Scan for the cell matching the given text and deliver its [X, Y] coordinate at center. 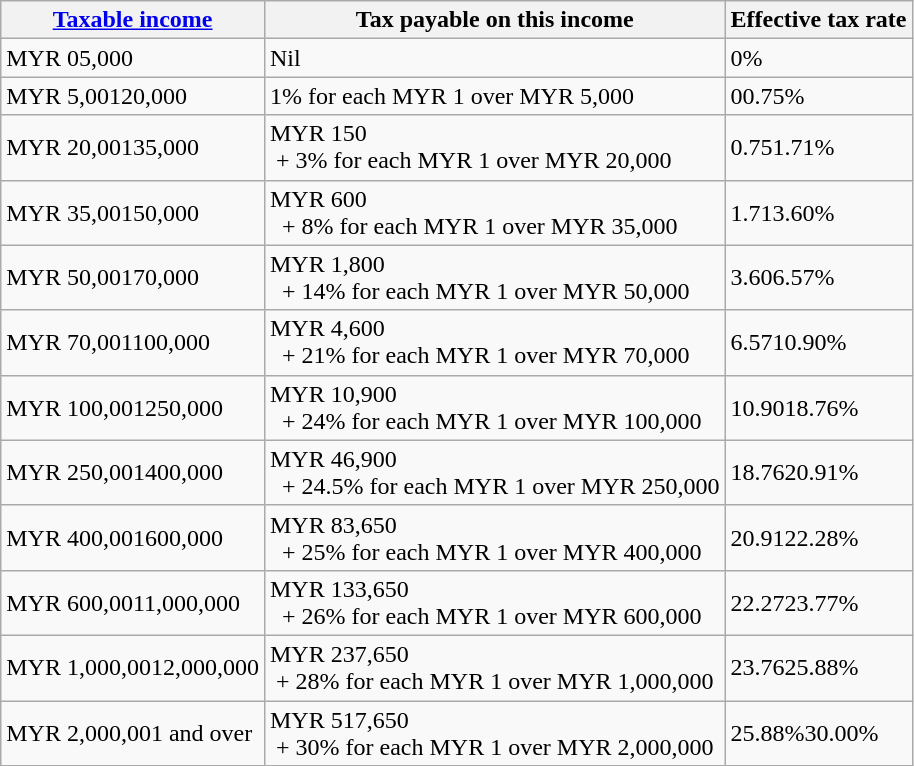
Nil [494, 58]
MYR 150 + 3% for each MYR 1 over MYR 20,000 [494, 148]
00.75% [818, 96]
3.606.57% [818, 278]
MYR 133,650 + 26% for each MYR 1 over MYR 600,000 [494, 602]
MYR 83,650 + 25% for each MYR 1 over MYR 400,000 [494, 538]
MYR 250,001400,000 [133, 472]
23.7625.88% [818, 668]
MYR 05,000 [133, 58]
MYR 600 + 8% for each MYR 1 over MYR 35,000 [494, 212]
22.2723.77% [818, 602]
MYR 5,00120,000 [133, 96]
20.9122.28% [818, 538]
MYR 400,001600,000 [133, 538]
MYR 10,900 + 24% for each MYR 1 over MYR 100,000 [494, 408]
MYR 2,000,001 and over [133, 732]
MYR 237,650 + 28% for each MYR 1 over MYR 1,000,000 [494, 668]
25.88%30.00% [818, 732]
Taxable income [133, 20]
6.5710.90% [818, 342]
MYR 35,00150,000 [133, 212]
1% for each MYR 1 over MYR 5,000 [494, 96]
0% [818, 58]
1.713.60% [818, 212]
MYR 46,900 + 24.5% for each MYR 1 over MYR 250,000 [494, 472]
MYR 1,800 + 14% for each MYR 1 over MYR 50,000 [494, 278]
MYR 1,000,0012,000,000 [133, 668]
MYR 100,001250,000 [133, 408]
MYR 4,600 + 21% for each MYR 1 over MYR 70,000 [494, 342]
MYR 600,0011,000,000 [133, 602]
MYR 20,00135,000 [133, 148]
Effective tax rate [818, 20]
10.9018.76% [818, 408]
Tax payable on this income [494, 20]
0.751.71% [818, 148]
MYR 70,001100,000 [133, 342]
MYR 50,00170,000 [133, 278]
18.7620.91% [818, 472]
MYR 517,650 + 30% for each MYR 1 over MYR 2,000,000 [494, 732]
